From the cell containing the given text, extract its center point as [X, Y] coordinate. 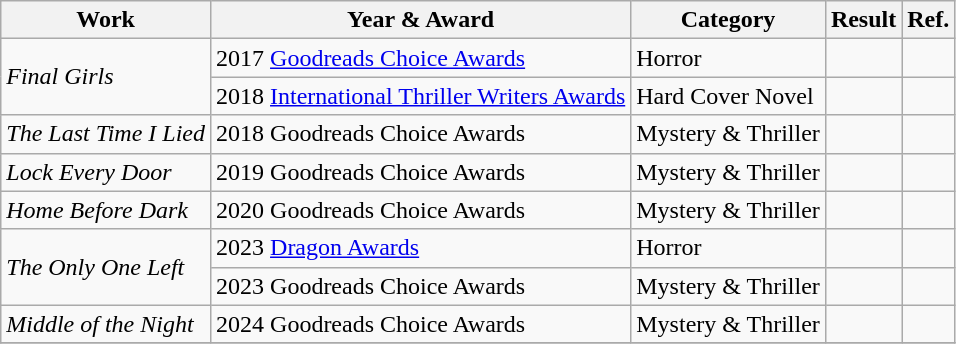
2018 Goodreads Choice Awards [421, 134]
Work [106, 20]
2023 Goodreads Choice Awards [421, 286]
The Only One Left [106, 267]
2018 International Thriller Writers Awards [421, 96]
Home Before Dark [106, 210]
Middle of the Night [106, 324]
Year & Award [421, 20]
Final Girls [106, 77]
The Last Time I Lied [106, 134]
Ref. [928, 20]
2017 Goodreads Choice Awards [421, 58]
2020 Goodreads Choice Awards [421, 210]
Result [863, 20]
2019 Goodreads Choice Awards [421, 172]
Lock Every Door [106, 172]
2024 Goodreads Choice Awards [421, 324]
Hard Cover Novel [728, 96]
Category [728, 20]
2023 Dragon Awards [421, 248]
